From the cell containing the given text, extract its center point as [X, Y] coordinate. 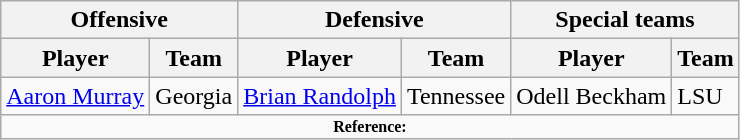
Aaron Murray [76, 96]
Defensive [374, 20]
LSU [706, 96]
Special teams [626, 20]
Reference: [370, 127]
Tennessee [456, 96]
Offensive [120, 20]
Georgia [194, 96]
Odell Beckham [592, 96]
Brian Randolph [320, 96]
